Extract the (X, Y) coordinate from the center of the cell holding the provided text.  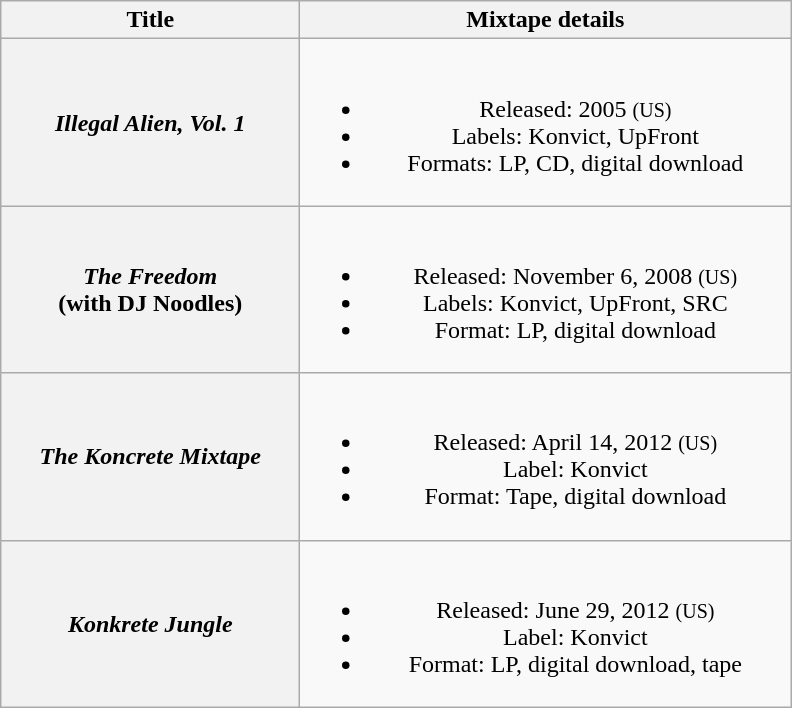
Released: November 6, 2008 (US)Labels: Konvict, UpFront, SRCFormat: LP, digital download (546, 290)
Released: June 29, 2012 (US)Label: KonvictFormat: LP, digital download, tape (546, 624)
Mixtape details (546, 20)
Konkrete Jungle (150, 624)
Illegal Alien, Vol. 1 (150, 122)
Title (150, 20)
Released: 2005 (US)Labels: Konvict, UpFrontFormats: LP, CD, digital download (546, 122)
The Freedom(with DJ Noodles) (150, 290)
The Koncrete Mixtape (150, 456)
Released: April 14, 2012 (US)Label: KonvictFormat: Tape, digital download (546, 456)
